From the cell containing the given text, extract its center point as (x, y) coordinate. 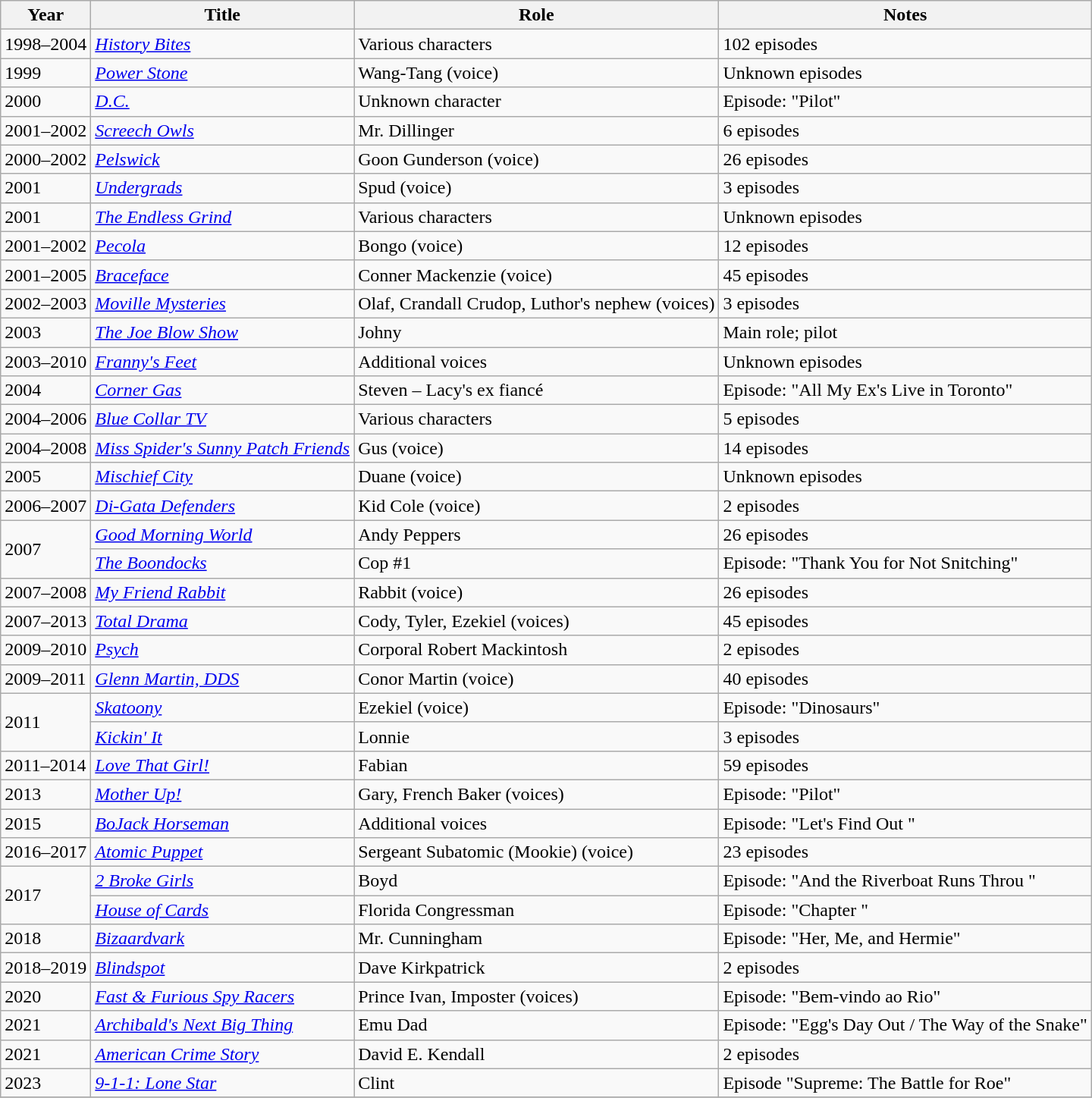
American Crime Story (223, 1054)
2009–2011 (45, 679)
Johny (537, 332)
2004–2006 (45, 419)
9-1-1: Lone Star (223, 1083)
Olaf, Crandall Crudop, Luthor's nephew (voices) (537, 303)
Florida Congressman (537, 910)
Dave Kirkpatrick (537, 968)
House of Cards (223, 910)
Episode: "Let's Find Out " (905, 823)
2000–2002 (45, 159)
2007 (45, 549)
Goon Gunderson (voice) (537, 159)
Corporal Robert Mackintosh (537, 650)
Total Drama (223, 621)
Year (45, 15)
Power Stone (223, 73)
Corner Gas (223, 391)
2018 (45, 939)
59 episodes (905, 765)
History Bites (223, 44)
2020 (45, 996)
Rabbit (voice) (537, 592)
Main role; pilot (905, 332)
Emu Dad (537, 1025)
Fast & Furious Spy Racers (223, 996)
Role (537, 15)
2016–2017 (45, 852)
2005 (45, 477)
2002–2003 (45, 303)
2017 (45, 896)
Episode: "Her, Me, and Hermie" (905, 939)
Braceface (223, 274)
The Joe Blow Show (223, 332)
Screech Owls (223, 130)
102 episodes (905, 44)
2018–2019 (45, 968)
5 episodes (905, 419)
Spud (voice) (537, 188)
Di-Gata Defenders (223, 506)
Bongo (voice) (537, 246)
Notes (905, 15)
Moville Mysteries (223, 303)
Conner Mackenzie (voice) (537, 274)
Atomic Puppet (223, 852)
40 episodes (905, 679)
Cop #1 (537, 563)
2003–2010 (45, 362)
Mr. Cunningham (537, 939)
Episode: "Dinosaurs" (905, 707)
The Endless Grind (223, 217)
Love That Girl! (223, 765)
1998–2004 (45, 44)
2001–2005 (45, 274)
Episode: "Egg's Day Out / The Way of the Snake" (905, 1025)
2013 (45, 794)
Psych (223, 650)
Sergeant Subatomic (Mookie) (voice) (537, 852)
Steven – Lacy's ex fiancé (537, 391)
Episode: "All My Ex's Live in Toronto" (905, 391)
2000 (45, 102)
Conor Martin (voice) (537, 679)
Cody, Tyler, Ezekiel (voices) (537, 621)
Episode: "Bem-vindo ao Rio" (905, 996)
2 Broke Girls (223, 881)
2023 (45, 1083)
2004–2008 (45, 448)
Mischief City (223, 477)
Gary, French Baker (voices) (537, 794)
Bizaardvark (223, 939)
Episode: "Chapter " (905, 910)
David E. Kendall (537, 1054)
Wang-Tang (voice) (537, 73)
Undergrads (223, 188)
Miss Spider's Sunny Patch Friends (223, 448)
Unknown character (537, 102)
Episode "Supreme: The Battle for Roe" (905, 1083)
Lonnie (537, 736)
2015 (45, 823)
2006–2007 (45, 506)
2007–2008 (45, 592)
Glenn Martin, DDS (223, 679)
Boyd (537, 881)
Andy Peppers (537, 535)
Skatoony (223, 707)
Blue Collar TV (223, 419)
Blindspot (223, 968)
2011 (45, 722)
Title (223, 15)
Clint (537, 1083)
Kid Cole (voice) (537, 506)
D.C. (223, 102)
12 episodes (905, 246)
Ezekiel (voice) (537, 707)
My Friend Rabbit (223, 592)
2007–2013 (45, 621)
2009–2010 (45, 650)
Archibald's Next Big Thing (223, 1025)
2004 (45, 391)
Episode: "And the Riverboat Runs Throu " (905, 881)
BoJack Horseman (223, 823)
Prince Ivan, Imposter (voices) (537, 996)
Episode: "Thank You for Not Snitching" (905, 563)
Pelswick (223, 159)
6 episodes (905, 130)
The Boondocks (223, 563)
Mr. Dillinger (537, 130)
1999 (45, 73)
14 episodes (905, 448)
Kickin' It (223, 736)
Mother Up! (223, 794)
2003 (45, 332)
Pecola (223, 246)
Franny's Feet (223, 362)
Duane (voice) (537, 477)
23 episodes (905, 852)
Gus (voice) (537, 448)
2011–2014 (45, 765)
Good Morning World (223, 535)
Fabian (537, 765)
